From the cell containing the given text, extract its center point as [X, Y] coordinate. 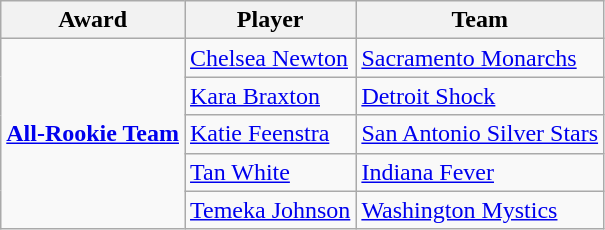
Sacramento Monarchs [480, 58]
Player [270, 20]
San Antonio Silver Stars [480, 134]
Washington Mystics [480, 210]
All-Rookie Team [93, 134]
Chelsea Newton [270, 58]
Tan White [270, 172]
Katie Feenstra [270, 134]
Award [93, 20]
Temeka Johnson [270, 210]
Detroit Shock [480, 96]
Team [480, 20]
Indiana Fever [480, 172]
Kara Braxton [270, 96]
